From the cell containing the given text, extract its center point as (x, y) coordinate. 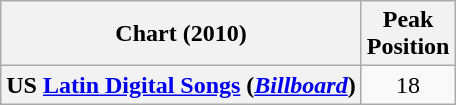
18 (408, 85)
US Latin Digital Songs (Billboard) (181, 85)
PeakPosition (408, 34)
Chart (2010) (181, 34)
